Determine the (x, y) coordinate at the center of the cell enclosing the given text.  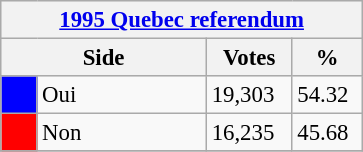
1995 Quebec referendum (182, 20)
54.32 (328, 95)
% (328, 58)
Side (104, 58)
Votes (249, 58)
Oui (122, 95)
45.68 (328, 133)
19,303 (249, 95)
Non (122, 133)
16,235 (249, 133)
